Return (x, y) of the center of cell containing provided text 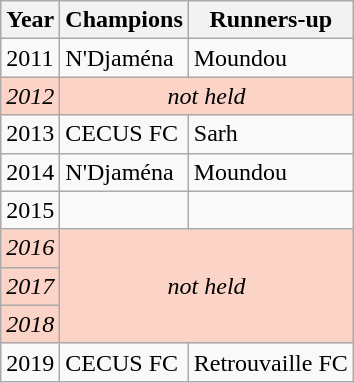
Retrouvaille FC (270, 362)
Sarh (270, 134)
Champions (124, 20)
Year (30, 20)
2016 (30, 248)
2013 (30, 134)
2019 (30, 362)
2011 (30, 58)
2017 (30, 286)
2014 (30, 172)
Runners-up (270, 20)
2012 (30, 96)
2018 (30, 324)
2015 (30, 210)
